Capture the cell that displays the provided text and extract its (x, y) central coordinate. 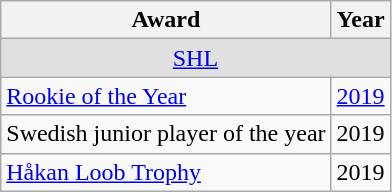
Year (360, 20)
Swedish junior player of the year (166, 134)
SHL (196, 58)
Award (166, 20)
Rookie of the Year (166, 96)
Håkan Loob Trophy (166, 172)
